Pinpoint the cell where the given text exists, returning its (x, y) midpoint coordinate. 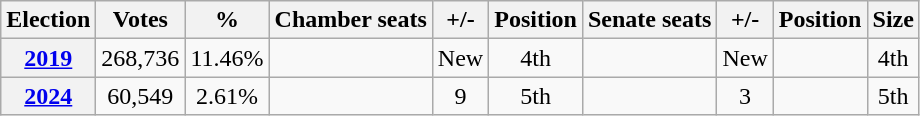
3 (745, 96)
Senate seats (649, 20)
2019 (48, 58)
9 (460, 96)
2024 (48, 96)
268,736 (140, 58)
Chamber seats (350, 20)
11.46% (227, 58)
2.61% (227, 96)
Election (48, 20)
% (227, 20)
Votes (140, 20)
Size (893, 20)
60,549 (140, 96)
